Search for the cell housing the specified text and yield its (X, Y) center coordinate. 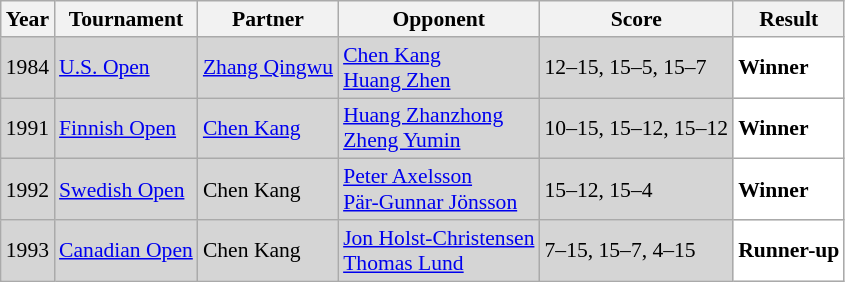
Partner (268, 19)
10–15, 15–12, 15–12 (636, 128)
Tournament (126, 19)
12–15, 15–5, 15–7 (636, 68)
Chen Kang Huang Zhen (438, 68)
7–15, 15–7, 4–15 (636, 250)
15–12, 15–4 (636, 190)
Finnish Open (126, 128)
Result (788, 19)
Zhang Qingwu (268, 68)
1992 (28, 190)
Opponent (438, 19)
1993 (28, 250)
Score (636, 19)
Swedish Open (126, 190)
Runner-up (788, 250)
U.S. Open (126, 68)
Year (28, 19)
Peter Axelsson Pär-Gunnar Jönsson (438, 190)
Huang Zhanzhong Zheng Yumin (438, 128)
Jon Holst-Christensen Thomas Lund (438, 250)
Canadian Open (126, 250)
1991 (28, 128)
1984 (28, 68)
